For the text-containing cell, return its midpoint in [x, y] coordinate format. 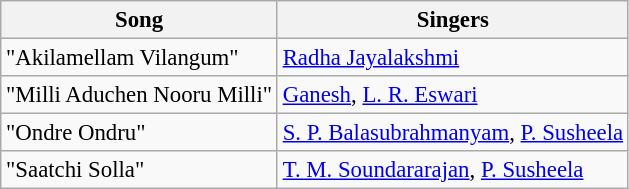
Singers [452, 20]
"Akilamellam Vilangum" [140, 58]
T. M. Soundararajan, P. Susheela [452, 170]
"Milli Aduchen Nooru Milli" [140, 95]
Radha Jayalakshmi [452, 58]
Song [140, 20]
Ganesh, L. R. Eswari [452, 95]
"Ondre Ondru" [140, 133]
"Saatchi Solla" [140, 170]
S. P. Balasubrahmanyam, P. Susheela [452, 133]
